Detect which cell encompasses the target text, then output its [X, Y] center coordinate. 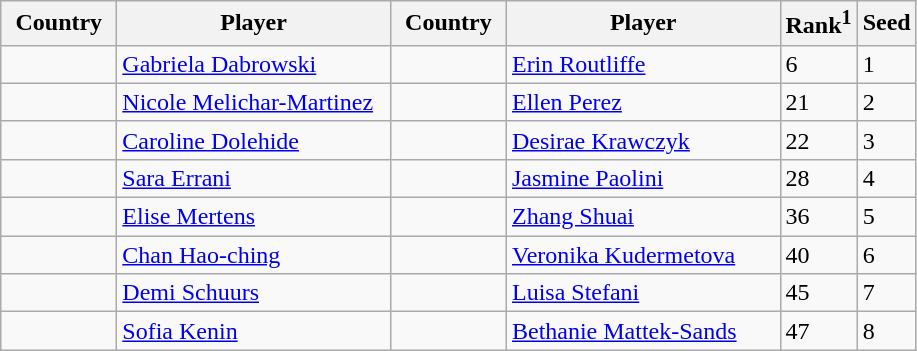
45 [818, 293]
Ellen Perez [643, 102]
4 [886, 178]
36 [818, 217]
Veronika Kudermetova [643, 255]
Luisa Stefani [643, 293]
Nicole Melichar-Martinez [254, 102]
Sofia Kenin [254, 331]
21 [818, 102]
Erin Routliffe [643, 64]
Demi Schuurs [254, 293]
5 [886, 217]
22 [818, 140]
Jasmine Paolini [643, 178]
Desirae Krawczyk [643, 140]
Elise Mertens [254, 217]
47 [818, 331]
1 [886, 64]
Zhang Shuai [643, 217]
Chan Hao-ching [254, 255]
Bethanie Mattek-Sands [643, 331]
Seed [886, 24]
Sara Errani [254, 178]
8 [886, 331]
Gabriela Dabrowski [254, 64]
28 [818, 178]
40 [818, 255]
Rank1 [818, 24]
2 [886, 102]
3 [886, 140]
Caroline Dolehide [254, 140]
7 [886, 293]
